Identify which cell holds the provided text, then report its [x, y] central coordinate. 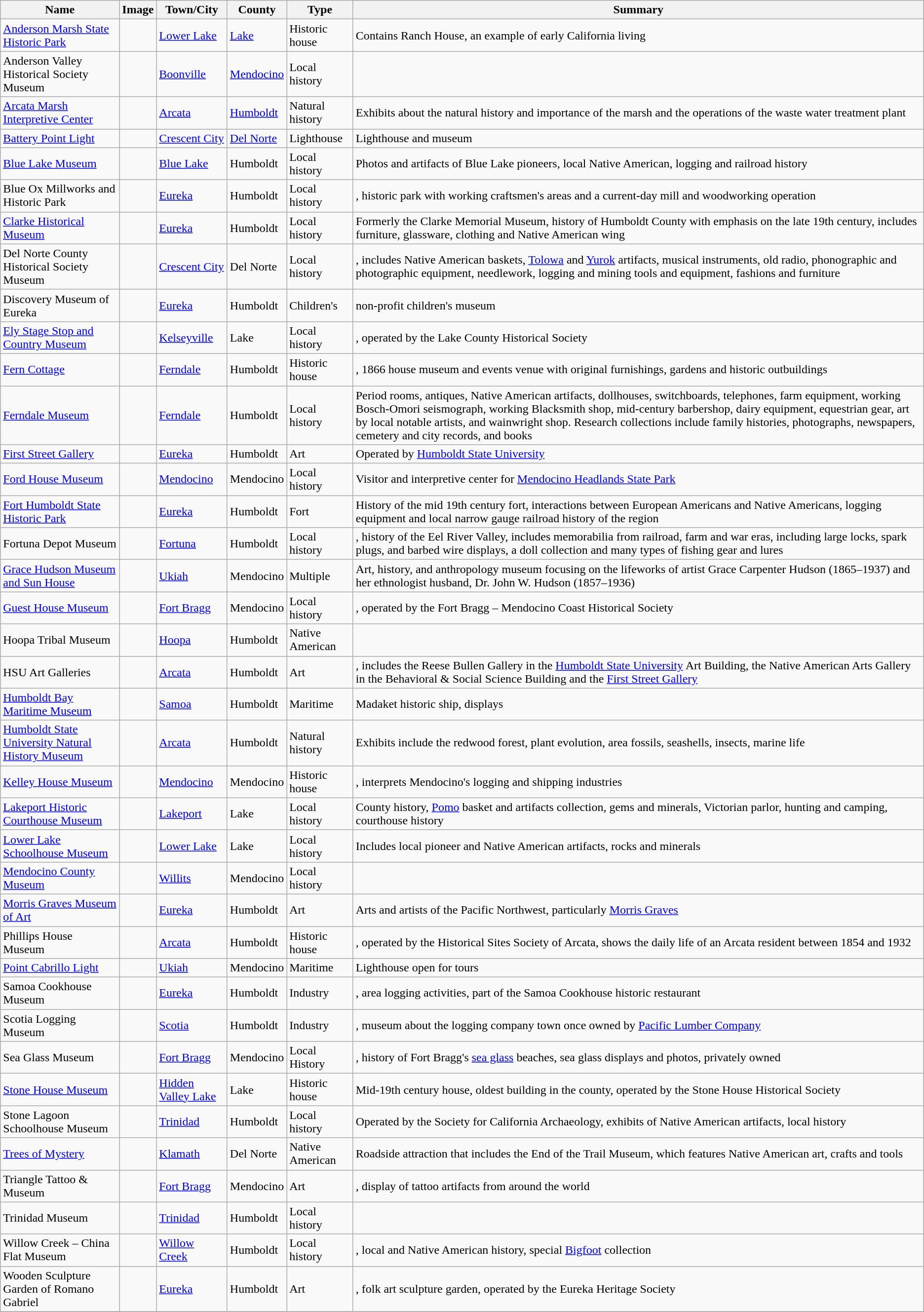
Scotia Logging Museum [60, 1026]
County [257, 10]
Battery Point Light [60, 138]
Fort [320, 511]
, operated by the Fort Bragg – Mendocino Coast Historical Society [638, 608]
non-profit children's museum [638, 305]
HSU Art Galleries [60, 672]
, display of tattoo artifacts from around the world [638, 1186]
Hoopa [192, 640]
, 1866 house museum and events venue with original furnishings, gardens and historic outbuildings [638, 369]
Humboldt Bay Maritime Museum [60, 704]
Willow Creek [192, 1250]
Trees of Mystery [60, 1154]
Scotia [192, 1026]
, historic park with working craftsmen's areas and a current-day mill and woodworking operation [638, 195]
Fern Cottage [60, 369]
Wooden Sculpture Garden of Romano Gabriel [60, 1289]
, interprets Mendocino's logging and shipping industries [638, 782]
Grace Hudson Museum and Sun House [60, 576]
Fort Humboldt State Historic Park [60, 511]
Blue Ox Millworks and Historic Park [60, 195]
Sea Glass Museum [60, 1057]
, history of Fort Bragg's sea glass beaches, sea glass displays and photos, privately owned [638, 1057]
Del Norte County Historical Society Museum [60, 267]
Trinidad Museum [60, 1218]
Operated by the Society for California Archaeology, exhibits of Native American artifacts, local history [638, 1121]
Willits [192, 878]
, folk art sculpture garden, operated by the Eureka Heritage Society [638, 1289]
Ely Stage Stop and Country Museum [60, 338]
Ford House Museum [60, 480]
Arts and artists of the Pacific Northwest, particularly Morris Graves [638, 910]
Roadside attraction that includes the End of the Trail Museum, which features Native American art, crafts and tools [638, 1154]
Lighthouse [320, 138]
Anderson Marsh State Historic Park [60, 36]
Contains Ranch House, an example of early California living [638, 36]
Fortuna Depot Museum [60, 544]
Anderson Valley Historical Society Museum [60, 74]
Lighthouse open for tours [638, 968]
, museum about the logging company town once owned by Pacific Lumber Company [638, 1026]
Lakeport Historic Courthouse Museum [60, 813]
Discovery Museum of Eureka [60, 305]
Kelseyville [192, 338]
Multiple [320, 576]
Phillips House Museum [60, 942]
Humboldt State University Natural History Museum [60, 743]
Hoopa Tribal Museum [60, 640]
Boonville [192, 74]
Mid-19th century house, oldest building in the county, operated by the Stone House Historical Society [638, 1090]
Children's [320, 305]
, operated by the Historical Sites Society of Arcata, shows the daily life of an Arcata resident between 1854 and 1932 [638, 942]
Blue Lake [192, 164]
Type [320, 10]
Samoa Cookhouse Museum [60, 993]
Guest House Museum [60, 608]
Mendocino County Museum [60, 878]
Triangle Tattoo & Museum [60, 1186]
Fortuna [192, 544]
Willow Creek – China Flat Museum [60, 1250]
Name [60, 10]
Ferndale Museum [60, 416]
Blue Lake Museum [60, 164]
Stone House Museum [60, 1090]
Local History [320, 1057]
Summary [638, 10]
Exhibits about the natural history and importance of the marsh and the operations of the waste water treatment plant [638, 113]
Klamath [192, 1154]
Exhibits include the redwood forest, plant evolution, area fossils, seashells, insects, marine life [638, 743]
Image [138, 10]
Operated by Humboldt State University [638, 454]
Stone Lagoon Schoolhouse Museum [60, 1121]
Kelley House Museum [60, 782]
Samoa [192, 704]
Town/City [192, 10]
Morris Graves Museum of Art [60, 910]
Arcata Marsh Interpretive Center [60, 113]
County history, Pomo basket and artifacts collection, gems and minerals, Victorian parlor, hunting and camping, courthouse history [638, 813]
, operated by the Lake County Historical Society [638, 338]
First Street Gallery [60, 454]
Point Cabrillo Light [60, 968]
, local and Native American history, special Bigfoot collection [638, 1250]
Lower Lake Schoolhouse Museum [60, 846]
, area logging activities, part of the Samoa Cookhouse historic restaurant [638, 993]
Hidden Valley Lake [192, 1090]
Photos and artifacts of Blue Lake pioneers, local Native American, logging and railroad history [638, 164]
Clarke Historical Museum [60, 228]
Madaket historic ship, displays [638, 704]
Lakeport [192, 813]
Includes local pioneer and Native American artifacts, rocks and minerals [638, 846]
Visitor and interpretive center for Mendocino Headlands State Park [638, 480]
Lighthouse and museum [638, 138]
